Return the [x, y] coordinate for the center point of the cell that contains the specified text.  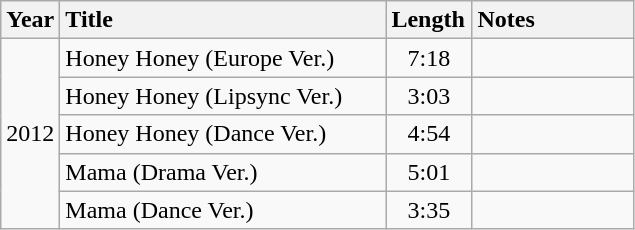
2012 [30, 134]
Notes [552, 20]
Honey Honey (Dance Ver.) [223, 134]
Mama (Dance Ver.) [223, 210]
7:18 [429, 58]
4:54 [429, 134]
3:03 [429, 96]
Mama (Drama Ver.) [223, 172]
3:35 [429, 210]
Title [223, 20]
5:01 [429, 172]
Year [30, 20]
Honey Honey (Europe Ver.) [223, 58]
Length [429, 20]
Honey Honey (Lipsync Ver.) [223, 96]
